Pinpoint the cell where the given text exists, returning its (X, Y) midpoint coordinate. 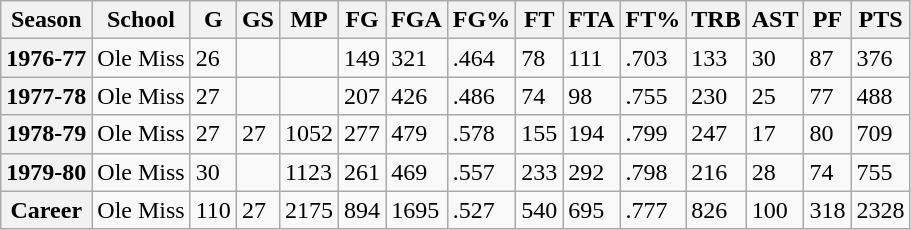
1978-79 (46, 134)
376 (880, 58)
.486 (481, 96)
1695 (417, 210)
277 (362, 134)
26 (213, 58)
155 (540, 134)
.798 (653, 172)
230 (716, 96)
FTA (592, 20)
.755 (653, 96)
111 (592, 58)
469 (417, 172)
Career (46, 210)
2175 (308, 210)
479 (417, 134)
149 (362, 58)
216 (716, 172)
233 (540, 172)
194 (592, 134)
826 (716, 210)
.464 (481, 58)
28 (775, 172)
98 (592, 96)
247 (716, 134)
1052 (308, 134)
261 (362, 172)
AST (775, 20)
GS (258, 20)
709 (880, 134)
207 (362, 96)
894 (362, 210)
FT (540, 20)
FT% (653, 20)
17 (775, 134)
.557 (481, 172)
.703 (653, 58)
FG (362, 20)
755 (880, 172)
1977-78 (46, 96)
G (213, 20)
87 (828, 58)
78 (540, 58)
School (141, 20)
.527 (481, 210)
1979-80 (46, 172)
321 (417, 58)
.799 (653, 134)
TRB (716, 20)
488 (880, 96)
MP (308, 20)
292 (592, 172)
695 (592, 210)
.777 (653, 210)
2328 (880, 210)
100 (775, 210)
318 (828, 210)
25 (775, 96)
FG% (481, 20)
133 (716, 58)
110 (213, 210)
77 (828, 96)
80 (828, 134)
1976-77 (46, 58)
FGA (417, 20)
PTS (880, 20)
426 (417, 96)
540 (540, 210)
1123 (308, 172)
Season (46, 20)
.578 (481, 134)
PF (828, 20)
